Locate the cell with the specified text and output its [X, Y] center coordinate. 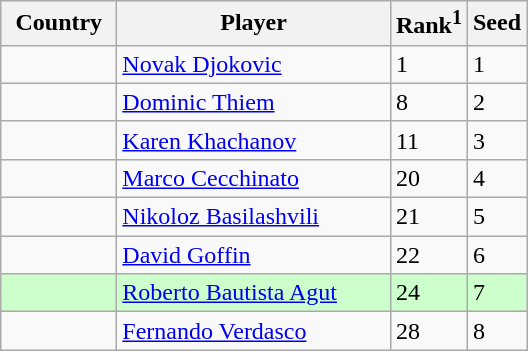
Novak Djokovic [254, 64]
Seed [496, 24]
Nikoloz Basilashvili [254, 217]
20 [428, 178]
Fernando Verdasco [254, 331]
22 [428, 255]
Country [59, 24]
21 [428, 217]
28 [428, 331]
3 [496, 140]
Rank1 [428, 24]
Karen Khachanov [254, 140]
Dominic Thiem [254, 102]
Marco Cecchinato [254, 178]
6 [496, 255]
Roberto Bautista Agut [254, 293]
24 [428, 293]
2 [496, 102]
4 [496, 178]
David Goffin [254, 255]
5 [496, 217]
Player [254, 24]
11 [428, 140]
7 [496, 293]
